Locate the cell with the specified text and output its (X, Y) center coordinate. 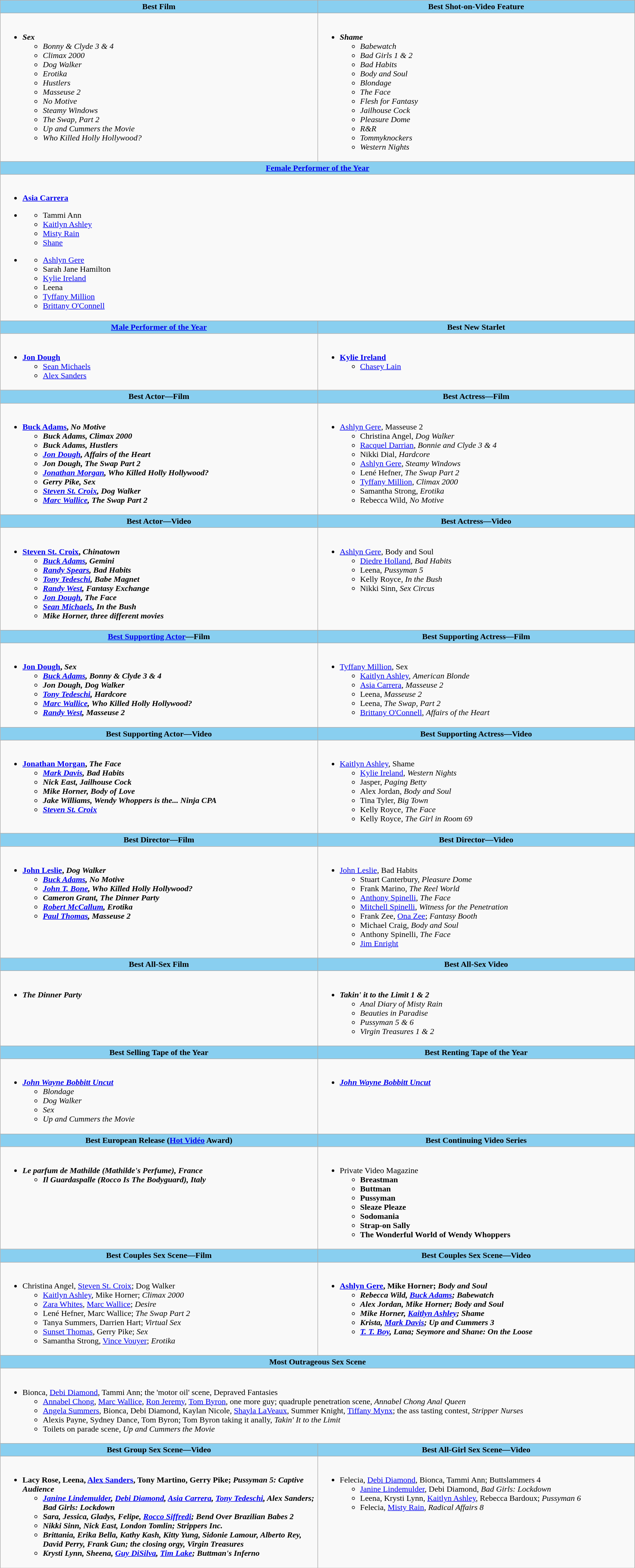
Best Supporting Actor—Film (159, 636)
Best Director—Film (159, 840)
Best Continuing Video Series (476, 1140)
John Wayne Bobbitt UncutBlondageDog WalkerSexUp and Cummers the Movie (159, 1096)
Best Group Sex Scene—Video (159, 1450)
Most Outrageous Sex Scene (317, 1362)
ShameBabewatchBad Girls 1 & 2Bad HabitsBody and SoulBlondageThe FaceFlesh for FantasyJailhouse CockPleasure DomeR&RTommyknockersWestern Nights (476, 88)
Ashlyn Gere, Body and SoulDiedre Holland, Bad HabitsLeena, Pussyman 5Kelly Royce, In the BushNikki Sinn, Sex Circus (476, 579)
Private Video MagazineBreastmanButtmanPussymanSleaze PleazeSodomaniaStrap-on SallyThe Wonderful World of Wendy Whoppers (476, 1198)
Female Performer of the Year (317, 168)
Best Director—Video (476, 840)
Best Selling Tape of the Year (159, 1052)
Le parfum de Mathilde (Mathilde's Perfume), FranceIl Guardaspalle (Rocco Is The Bodyguard), Italy (159, 1198)
Best Actress—Film (476, 397)
Best Actor—Video (159, 521)
Best All-Sex Video (476, 964)
Best Actress—Video (476, 521)
Best All-Girl Sex Scene—Video (476, 1450)
The Dinner Party (159, 1008)
Best Renting Tape of the Year (476, 1052)
Best All-Sex Film (159, 964)
Best Supporting Actress—Video (476, 734)
Kylie IrelandChasey Lain (476, 362)
Best Supporting Actor—Video (159, 734)
Male Performer of the Year (159, 327)
Best Supporting Actress—Film (476, 636)
Best European Release (Hot Vidéo Award) (159, 1140)
Best New Starlet (476, 327)
Best Shot-on-Video Feature (476, 7)
Takin' it to the Limit 1 & 2Anal Diary of Misty RainBeauties in ParadisePussyman 5 & 6Virgin Treasures 1 & 2 (476, 1008)
Asia Carrera Tammi AnnKaitlyn AshleyMisty RainShaneAshlyn GereSarah Jane HamiltonKylie IrelandLeenaTyffany MillionBrittany O'Connell (317, 248)
Best Film (159, 7)
Best Couples Sex Scene—Video (476, 1256)
John Wayne Bobbitt Uncut (476, 1096)
Best Couples Sex Scene—Film (159, 1256)
Jon DoughSean MichaelsAlex Sanders (159, 362)
Best Actor—Film (159, 397)
